Detect which cell encompasses the target text, then output its [x, y] center coordinate. 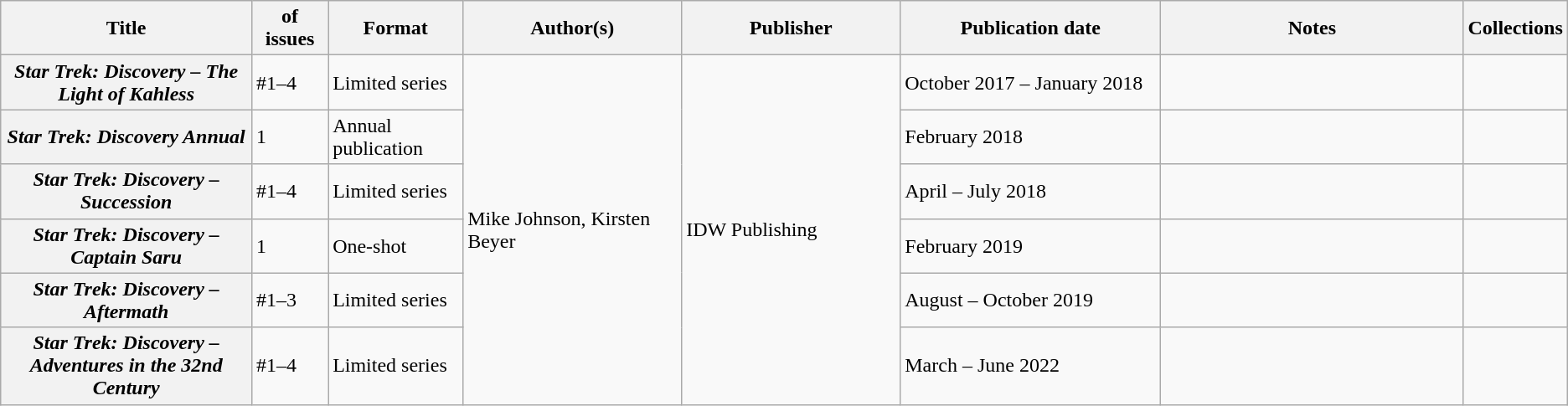
One-shot [395, 246]
Star Trek: Discovery – Captain Saru [126, 246]
August – October 2019 [1030, 300]
Mike Johnson, Kirsten Beyer [573, 229]
Author(s) [573, 28]
Star Trek: Discovery – Adventures in the 32nd Century [126, 366]
#1–3 [290, 300]
Publication date [1030, 28]
February 2018 [1030, 137]
Star Trek: Discovery – Aftermath [126, 300]
Star Trek: Discovery Annual [126, 137]
Format [395, 28]
February 2019 [1030, 246]
Collections [1515, 28]
October 2017 – January 2018 [1030, 82]
IDW Publishing [791, 229]
April – July 2018 [1030, 191]
Star Trek: Discovery – The Light of Kahless [126, 82]
Notes [1312, 28]
of issues [290, 28]
Annual publication [395, 137]
Title [126, 28]
Publisher [791, 28]
March – June 2022 [1030, 366]
Star Trek: Discovery – Succession [126, 191]
